Scan for the cell matching the given text and deliver its (x, y) coordinate at center. 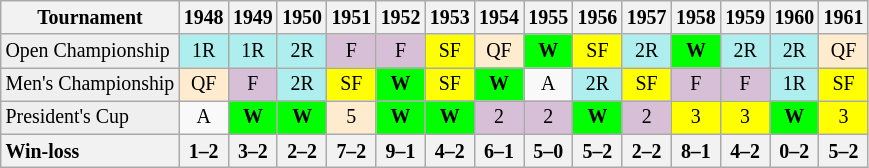
5–0 (548, 152)
1960 (794, 18)
8–1 (696, 152)
1953 (450, 18)
Open Championship (90, 50)
0–2 (794, 152)
1950 (302, 18)
1949 (252, 18)
1955 (548, 18)
Men's Championship (90, 84)
6–1 (498, 152)
1954 (498, 18)
President's Cup (90, 118)
Win-loss (90, 152)
9–1 (400, 152)
7–2 (352, 152)
1952 (400, 18)
1961 (844, 18)
1–2 (204, 152)
Tournament (90, 18)
1957 (646, 18)
1956 (598, 18)
1948 (204, 18)
3–2 (252, 152)
1951 (352, 18)
5 (352, 118)
1958 (696, 18)
1959 (744, 18)
